Locate the cell with the specified text and output its [x, y] center coordinate. 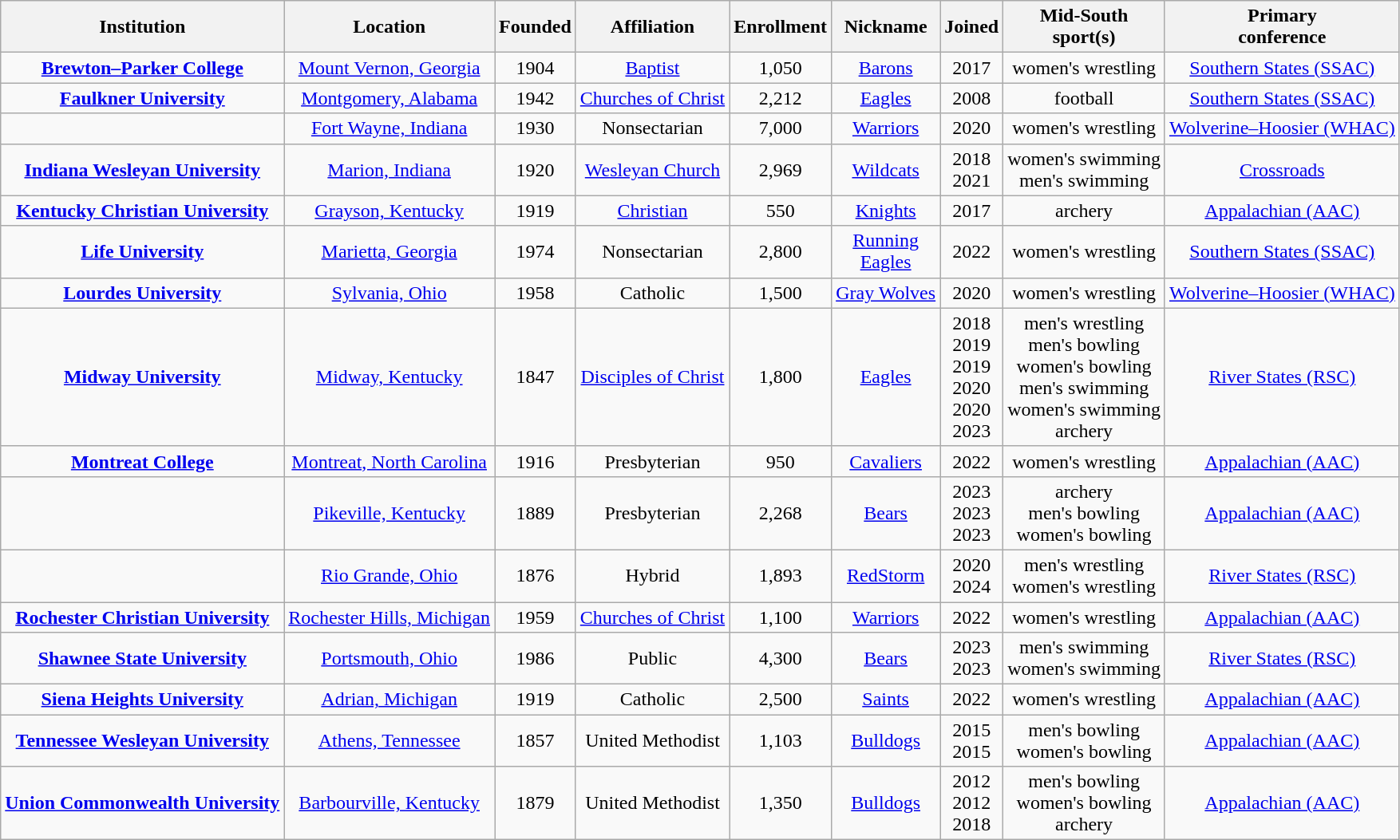
1879 [536, 803]
20202024 [972, 576]
7,000 [781, 128]
Rochester Christian University [142, 617]
Montreat College [142, 461]
1959 [536, 617]
1,500 [781, 293]
Saints [886, 700]
2008 [972, 98]
women's swimmingmen's swimming [1084, 169]
Knights [886, 211]
2,500 [781, 700]
1,050 [781, 68]
Union Commonwealth University [142, 803]
1,350 [781, 803]
Rochester Hills, Michigan [390, 617]
550 [781, 211]
men's bowlingwomen's bowling [1084, 740]
Disciples of Christ [652, 377]
Faulkner University [142, 98]
Indiana Wesleyan University [142, 169]
4,300 [781, 659]
2,268 [781, 513]
Montgomery, Alabama [390, 98]
2,800 [781, 252]
men's wrestlingmen's bowlingwomen's bowlingmen's swimmingwomen's swimmingarchery [1084, 377]
Kentucky Christian University [142, 211]
Cavaliers [886, 461]
1942 [536, 98]
Lourdes University [142, 293]
archery [1084, 211]
Joined [972, 27]
Barbourville, Kentucky [390, 803]
1974 [536, 252]
1904 [536, 68]
20152015 [972, 740]
Brewton–Parker College [142, 68]
football [1084, 98]
Public [652, 659]
Wildcats [886, 169]
202320232023 [972, 513]
1920 [536, 169]
Athens, Tennessee [390, 740]
Hybrid [652, 576]
archerymen's bowlingwomen's bowling [1084, 513]
Crossroads [1282, 169]
Christian [652, 211]
Wesleyan Church [652, 169]
Tennessee Wesleyan University [142, 740]
Institution [142, 27]
Portsmouth, Ohio [390, 659]
1876 [536, 576]
Life University [142, 252]
Primaryconference [1282, 27]
Baptist [652, 68]
Midway University [142, 377]
20232023 [972, 659]
201820192019202020202023 [972, 377]
men's bowlingwomen's bowlingarchery [1084, 803]
2,969 [781, 169]
men's swimmingwomen's swimming [1084, 659]
Grayson, Kentucky [390, 211]
1,100 [781, 617]
1857 [536, 740]
Gray Wolves [886, 293]
Fort Wayne, Indiana [390, 128]
Pikeville, Kentucky [390, 513]
Nickname [886, 27]
1,893 [781, 576]
2,212 [781, 98]
Affiliation [652, 27]
Marietta, Georgia [390, 252]
Location [390, 27]
Enrollment [781, 27]
Sylvania, Ohio [390, 293]
Midway, Kentucky [390, 377]
1889 [536, 513]
950 [781, 461]
Shawnee State University [142, 659]
Marion, Indiana [390, 169]
1930 [536, 128]
RedStorm [886, 576]
20182021 [972, 169]
Barons [886, 68]
1,103 [781, 740]
1,800 [781, 377]
Montreat, North Carolina [390, 461]
Mid-Southsport(s) [1084, 27]
1958 [536, 293]
1847 [536, 377]
Siena Heights University [142, 700]
men's wrestlingwomen's wrestling [1084, 576]
201220122018 [972, 803]
1916 [536, 461]
Mount Vernon, Georgia [390, 68]
1986 [536, 659]
Rio Grande, Ohio [390, 576]
Founded [536, 27]
Adrian, Michigan [390, 700]
RunningEagles [886, 252]
